Identify which cell holds the provided text, then report its [x, y] central coordinate. 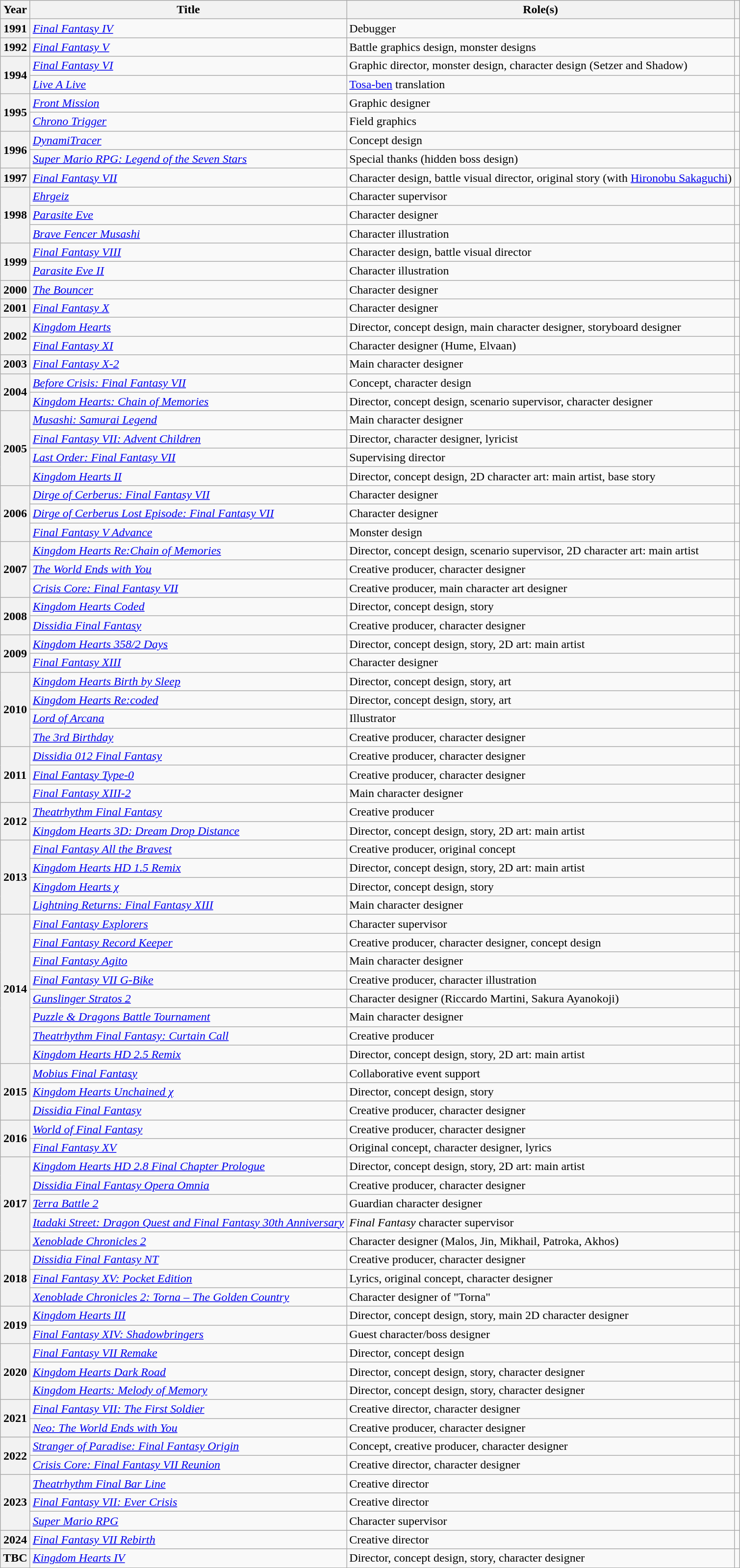
1994 [15, 75]
Final Fantasy Type-0 [188, 774]
1991 [15, 28]
Final Fantasy X [188, 308]
DynamiTracer [188, 140]
Concept, creative producer, character designer [540, 1446]
Final Fantasy XI [188, 346]
Kingdom Hearts Unchained χ [188, 1092]
Character designer (Malos, Jin, Mikhail, Patroka, Akhos) [540, 1241]
Final Fantasy VII [188, 177]
Itadaki Street: Dragon Quest and Final Fantasy 30th Anniversary [188, 1222]
Creative producer, main character art designer [540, 588]
TBC [15, 1558]
Terra Battle 2 [188, 1204]
Kingdom Hearts Dark Road [188, 1371]
2017 [15, 1204]
Concept, character design [540, 383]
Final Fantasy XIII-2 [188, 793]
Final Fantasy XIV: Shadowbringers [188, 1334]
Kingdom Hearts Birth by Sleep [188, 681]
Director, concept design, story, main 2D character designer [540, 1316]
Supervising director [540, 457]
2019 [15, 1325]
Director, character designer, lyricist [540, 439]
2011 [15, 774]
Crisis Core: Final Fantasy VII [188, 588]
Original concept, character designer, lyrics [540, 1148]
1996 [15, 149]
2015 [15, 1092]
Character designer (Riccardo Martini, Sakura Ayanokoji) [540, 998]
Final Fantasy VII Rebirth [188, 1540]
2005 [15, 448]
Character designer of "Torna" [540, 1297]
Kingdom Hearts: Melody of Memory [188, 1390]
2001 [15, 308]
Year [15, 10]
Kingdom Hearts [188, 327]
Before Crisis: Final Fantasy VII [188, 383]
2010 [15, 709]
Graphic designer [540, 103]
Field graphics [540, 122]
Final Fantasy XV: Pocket Edition [188, 1278]
Title [188, 10]
Debugger [540, 28]
Dissidia Final Fantasy Opera Omnia [188, 1185]
Creative producer, original concept [540, 849]
Xenoblade Chronicles 2 [188, 1241]
Last Order: Final Fantasy VII [188, 457]
1999 [15, 262]
Mobius Final Fantasy [188, 1073]
Kingdom Hearts III [188, 1316]
Monster design [540, 532]
2003 [15, 364]
2000 [15, 290]
2004 [15, 392]
Character design, battle visual director [540, 252]
Crisis Core: Final Fantasy VII Reunion [188, 1465]
Special thanks (hidden boss design) [540, 159]
Final Fantasy VI [188, 66]
Final Fantasy character supervisor [540, 1222]
Kingdom Hearts II [188, 476]
Theatrhythm Final Bar Line [188, 1484]
2002 [15, 336]
Concept design [540, 140]
1998 [15, 215]
Kingdom Hearts Re:Chain of Memories [188, 551]
Final Fantasy All the Bravest [188, 849]
Final Fantasy VIII [188, 252]
Creative producer, character designer, concept design [540, 943]
Character design, battle visual director, original story (with Hironobu Sakaguchi) [540, 177]
Theatrhythm Final Fantasy [188, 812]
The World Ends with You [188, 570]
2023 [15, 1502]
2020 [15, 1371]
Super Mario RPG [188, 1521]
2007 [15, 570]
Director, concept design, 2D character art: main artist, base story [540, 476]
The Bouncer [188, 290]
Director, concept design [540, 1353]
Final Fantasy XIII [188, 663]
Dissidia 012 Final Fantasy [188, 756]
Final Fantasy Agito [188, 961]
Theatrhythm Final Fantasy: Curtain Call [188, 1036]
2012 [15, 821]
Character designer (Hume, Elvaan) [540, 346]
Final Fantasy Explorers [188, 924]
The 3rd Birthday [188, 737]
Final Fantasy VII G-Bike [188, 980]
Musashi: Samurai Legend [188, 420]
Parasite Eve II [188, 271]
Front Mission [188, 103]
Final Fantasy V Advance [188, 532]
1997 [15, 177]
Final Fantasy V [188, 47]
Guest character/boss designer [540, 1334]
Kingdom Hearts Re:coded [188, 700]
Final Fantasy XV [188, 1148]
2009 [15, 653]
2024 [15, 1540]
Kingdom Hearts χ [188, 887]
Lord of Arcana [188, 719]
Neo: The World Ends with You [188, 1428]
Kingdom Hearts HD 2.5 Remix [188, 1054]
Puzzle & Dragons Battle Tournament [188, 1017]
Tosa-ben translation [540, 84]
Kingdom Hearts 3D: Dream Drop Distance [188, 831]
Final Fantasy VII: Ever Crisis [188, 1502]
2021 [15, 1418]
Director, concept design, scenario supervisor, character designer [540, 401]
Director, concept design, main character designer, storyboard designer [540, 327]
Super Mario RPG: Legend of the Seven Stars [188, 159]
Kingdom Hearts IV [188, 1558]
Guardian character designer [540, 1204]
Final Fantasy X-2 [188, 364]
2014 [15, 989]
2022 [15, 1456]
Brave Fencer Musashi [188, 234]
Kingdom Hearts HD 1.5 Remix [188, 868]
Final Fantasy Record Keeper [188, 943]
World of Final Fantasy [188, 1129]
Kingdom Hearts 358/2 Days [188, 644]
Final Fantasy VII: The First Soldier [188, 1409]
2013 [15, 877]
1992 [15, 47]
Battle graphics design, monster designs [540, 47]
Parasite Eve [188, 215]
Final Fantasy VII: Advent Children [188, 439]
Xenoblade Chronicles 2: Torna – The Golden Country [188, 1297]
2016 [15, 1138]
2008 [15, 616]
1995 [15, 112]
Stranger of Paradise: Final Fantasy Origin [188, 1446]
Director, concept design, scenario supervisor, 2D character art: main artist [540, 551]
Creative producer, character illustration [540, 980]
Ehrgeiz [188, 196]
Dirge of Cerberus Lost Episode: Final Fantasy VII [188, 513]
Dirge of Cerberus: Final Fantasy VII [188, 495]
Illustrator [540, 719]
Live A Live [188, 84]
Role(s) [540, 10]
Lyrics, original concept, character designer [540, 1278]
Chrono Trigger [188, 122]
Kingdom Hearts: Chain of Memories [188, 401]
Kingdom Hearts Coded [188, 607]
Lightning Returns: Final Fantasy XIII [188, 905]
2018 [15, 1278]
Collaborative event support [540, 1073]
Graphic director, monster design, character design (Setzer and Shadow) [540, 66]
Kingdom Hearts HD 2.8 Final Chapter Prologue [188, 1167]
2006 [15, 513]
Dissidia Final Fantasy NT [188, 1260]
Final Fantasy IV [188, 28]
Final Fantasy VII Remake [188, 1353]
Gunslinger Stratos 2 [188, 998]
